Identify which cell holds the provided text, then report its [X, Y] central coordinate. 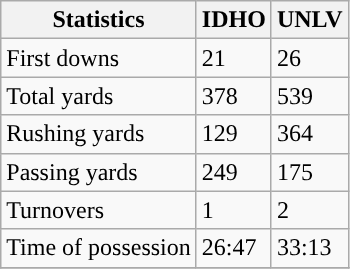
Turnovers [99, 210]
364 [310, 134]
26:47 [234, 248]
Rushing yards [99, 134]
33:13 [310, 248]
26 [310, 58]
378 [234, 96]
IDHO [234, 20]
1 [234, 210]
UNLV [310, 20]
175 [310, 172]
129 [234, 134]
Passing yards [99, 172]
21 [234, 58]
539 [310, 96]
249 [234, 172]
Total yards [99, 96]
2 [310, 210]
First downs [99, 58]
Statistics [99, 20]
Time of possession [99, 248]
